From the cell containing the given text, extract its center point as [x, y] coordinate. 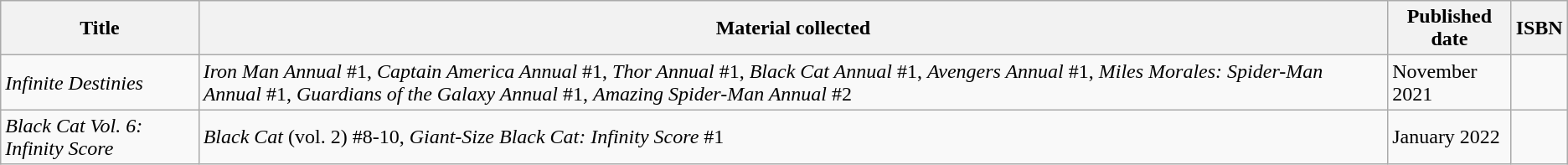
Title [100, 28]
Black Cat Vol. 6: Infinity Score [100, 137]
ISBN [1540, 28]
Published date [1449, 28]
Material collected [793, 28]
Black Cat (vol. 2) #8-10, Giant-Size Black Cat: Infinity Score #1 [793, 137]
Infinite Destinies [100, 82]
January 2022 [1449, 137]
November 2021 [1449, 82]
